From the cell containing the given text, extract its center point as [X, Y] coordinate. 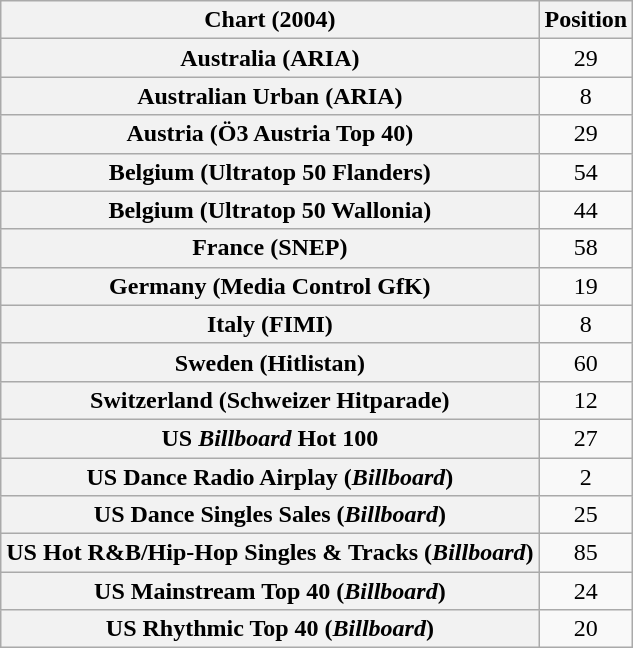
Australian Urban (ARIA) [270, 96]
France (SNEP) [270, 248]
Sweden (Hitlistan) [270, 362]
Belgium (Ultratop 50 Wallonia) [270, 210]
24 [586, 591]
20 [586, 629]
Austria (Ö3 Austria Top 40) [270, 134]
60 [586, 362]
Italy (FIMI) [270, 324]
US Mainstream Top 40 (Billboard) [270, 591]
54 [586, 172]
19 [586, 286]
2 [586, 477]
US Dance Radio Airplay (Billboard) [270, 477]
Australia (ARIA) [270, 58]
Germany (Media Control GfK) [270, 286]
12 [586, 400]
27 [586, 438]
58 [586, 248]
44 [586, 210]
25 [586, 515]
Chart (2004) [270, 20]
85 [586, 553]
Position [586, 20]
Switzerland (Schweizer Hitparade) [270, 400]
US Hot R&B/Hip-Hop Singles & Tracks (Billboard) [270, 553]
Belgium (Ultratop 50 Flanders) [270, 172]
US Billboard Hot 100 [270, 438]
US Dance Singles Sales (Billboard) [270, 515]
US Rhythmic Top 40 (Billboard) [270, 629]
